Return [X, Y] of the center of cell containing provided text 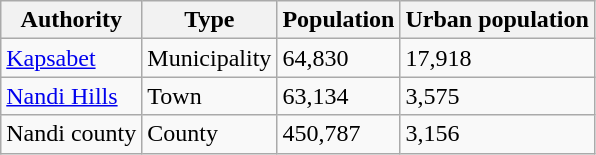
Type [210, 20]
Population [338, 20]
Urban population [497, 20]
Nandi county [72, 134]
17,918 [497, 58]
Municipality [210, 58]
Authority [72, 20]
63,134 [338, 96]
Nandi Hills [72, 96]
Town [210, 96]
Kapsabet [72, 58]
County [210, 134]
64,830 [338, 58]
3,156 [497, 134]
3,575 [497, 96]
450,787 [338, 134]
